Search for the cell housing the specified text and yield its (x, y) center coordinate. 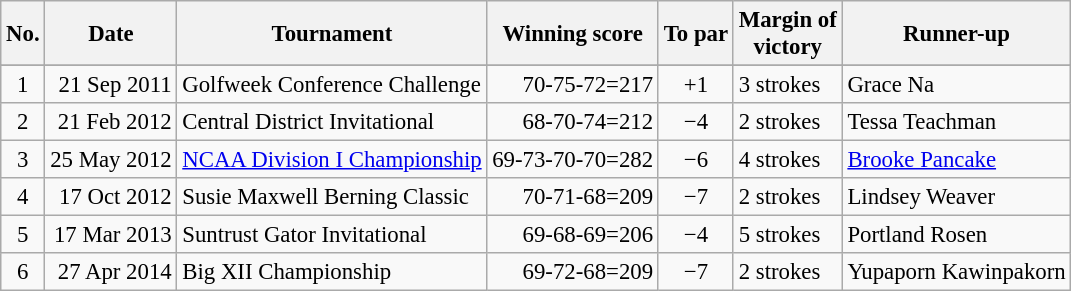
Lindsey Weaver (956, 197)
5 strokes (788, 235)
4 strokes (788, 160)
70-71-68=209 (573, 197)
17 Oct 2012 (111, 197)
To par (696, 34)
Winning score (573, 34)
21 Feb 2012 (111, 122)
4 (23, 197)
1 (23, 85)
Runner-up (956, 34)
70-75-72=217 (573, 85)
Portland Rosen (956, 235)
NCAA Division I Championship (332, 160)
Grace Na (956, 85)
Margin ofvictory (788, 34)
Tessa Teachman (956, 122)
25 May 2012 (111, 160)
Central District Invitational (332, 122)
Date (111, 34)
3 (23, 160)
Tournament (332, 34)
No. (23, 34)
2 (23, 122)
69-73-70-70=282 (573, 160)
17 Mar 2013 (111, 235)
Suntrust Gator Invitational (332, 235)
+1 (696, 85)
5 (23, 235)
69-68-69=206 (573, 235)
68-70-74=212 (573, 122)
Susie Maxwell Berning Classic (332, 197)
3 strokes (788, 85)
Brooke Pancake (956, 160)
−6 (696, 160)
Golfweek Conference Challenge (332, 85)
−7 (696, 197)
21 Sep 2011 (111, 85)
